Find where the given text appears and provide that cell's center as [X, Y] coordinate. 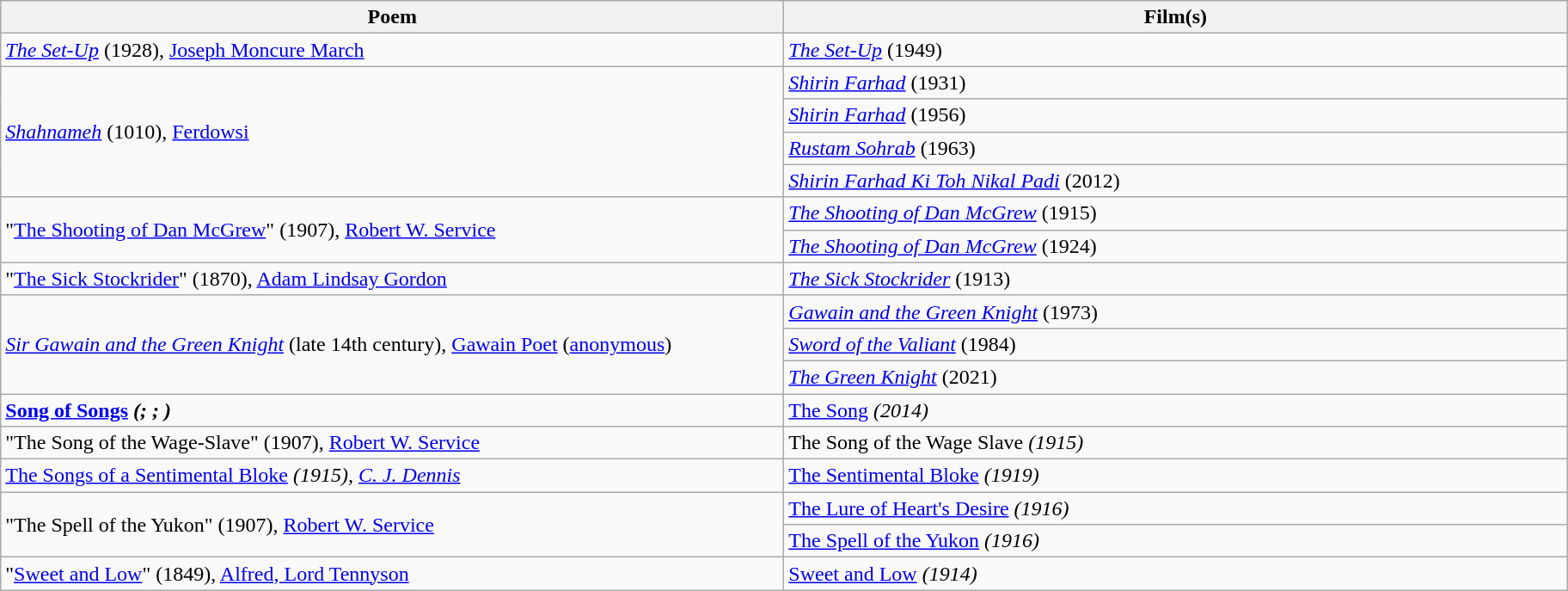
Sir Gawain and the Green Knight (late 14th century), Gawain Poet (anonymous) [392, 344]
Film(s) [1176, 17]
The Sick Stockrider (1913) [1176, 279]
The Set-Up (1928), Joseph Moncure March [392, 50]
Poem [392, 17]
The Sentimental Bloke (1919) [1176, 476]
Rustam Sohrab (1963) [1176, 148]
"Sweet and Low" (1849), Alfred, Lord Tennyson [392, 574]
The Lure of Heart's Desire (1916) [1176, 508]
Shahnameh (1010), Ferdowsi [392, 132]
Gawain and the Green Knight (1973) [1176, 311]
Shirin Farhad (1956) [1176, 115]
Shirin Farhad (1931) [1176, 83]
The Set-Up (1949) [1176, 50]
"The Song of the Wage-Slave" (1907), Robert W. Service [392, 443]
Song of Songs (; ; ) [392, 410]
Sweet and Low (1914) [1176, 574]
"The Spell of the Yukon" (1907), Robert W. Service [392, 525]
The Shooting of Dan McGrew (1915) [1176, 213]
The Shooting of Dan McGrew (1924) [1176, 246]
The Green Knight (2021) [1176, 377]
Shirin Farhad Ki Toh Nikal Padi (2012) [1176, 181]
Sword of the Valiant (1984) [1176, 344]
"The Sick Stockrider" (1870), Adam Lindsay Gordon [392, 279]
"The Shooting of Dan McGrew" (1907), Robert W. Service [392, 230]
The Spell of the Yukon (1916) [1176, 541]
The Song of the Wage Slave (1915) [1176, 443]
The Songs of a Sentimental Bloke (1915), C. J. Dennis [392, 476]
The Song (2014) [1176, 410]
